From the cell containing the given text, extract its center point as (X, Y) coordinate. 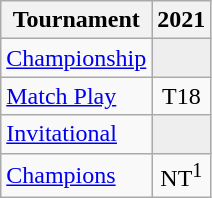
Champions (76, 176)
Tournament (76, 20)
NT1 (182, 176)
2021 (182, 20)
T18 (182, 96)
Invitational (76, 134)
Championship (76, 58)
Match Play (76, 96)
